Provide the (x, y) coordinate of the cell's center where the given text is located.  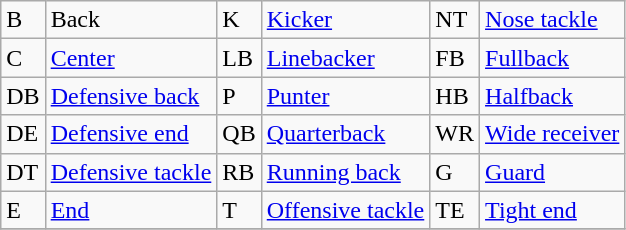
QB (239, 134)
DE (23, 134)
TE (455, 210)
RB (239, 172)
Defensive tackle (131, 172)
P (239, 96)
DB (23, 96)
LB (239, 58)
Linebacker (346, 58)
Halfback (552, 96)
C (23, 58)
Guard (552, 172)
K (239, 20)
Offensive tackle (346, 210)
FB (455, 58)
Kicker (346, 20)
Back (131, 20)
WR (455, 134)
Tight end (552, 210)
Wide receiver (552, 134)
Running back (346, 172)
Defensive back (131, 96)
G (455, 172)
HB (455, 96)
E (23, 210)
Nose tackle (552, 20)
Fullback (552, 58)
Center (131, 58)
Punter (346, 96)
B (23, 20)
NT (455, 20)
T (239, 210)
End (131, 210)
Quarterback (346, 134)
DT (23, 172)
Defensive end (131, 134)
